Detect which cell encompasses the target text, then output its (x, y) center coordinate. 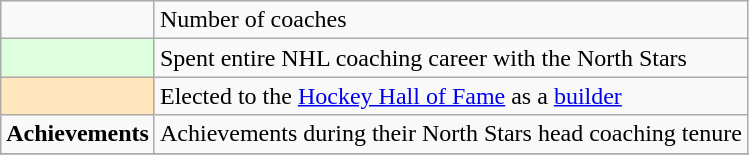
Spent entire NHL coaching career with the North Stars (450, 58)
Number of coaches (450, 20)
Achievements (78, 134)
Achievements during their North Stars head coaching tenure (450, 134)
Elected to the Hockey Hall of Fame as a builder (450, 96)
